From the cell containing the given text, extract its center point as [x, y] coordinate. 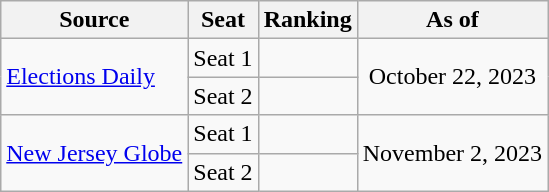
October 22, 2023 [452, 77]
Elections Daily [94, 77]
Source [94, 20]
November 2, 2023 [452, 153]
New Jersey Globe [94, 153]
Seat [223, 20]
Ranking [308, 20]
As of [452, 20]
